Return (x, y) of the center of cell containing provided text 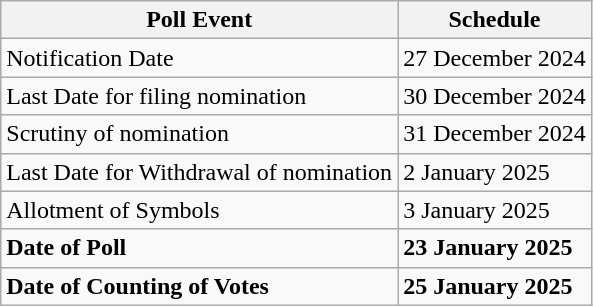
23 January 2025 (495, 248)
Poll Event (200, 20)
3 January 2025 (495, 210)
Date of Counting of Votes (200, 286)
31 December 2024 (495, 134)
2 January 2025 (495, 172)
25 January 2025 (495, 286)
Allotment of Symbols (200, 210)
Date of Poll (200, 248)
Last Date for filing nomination (200, 96)
Notification Date (200, 58)
30 December 2024 (495, 96)
Schedule (495, 20)
Scrutiny of nomination (200, 134)
27 December 2024 (495, 58)
Last Date for Withdrawal of nomination (200, 172)
